Identify which cell holds the provided text, then report its [x, y] central coordinate. 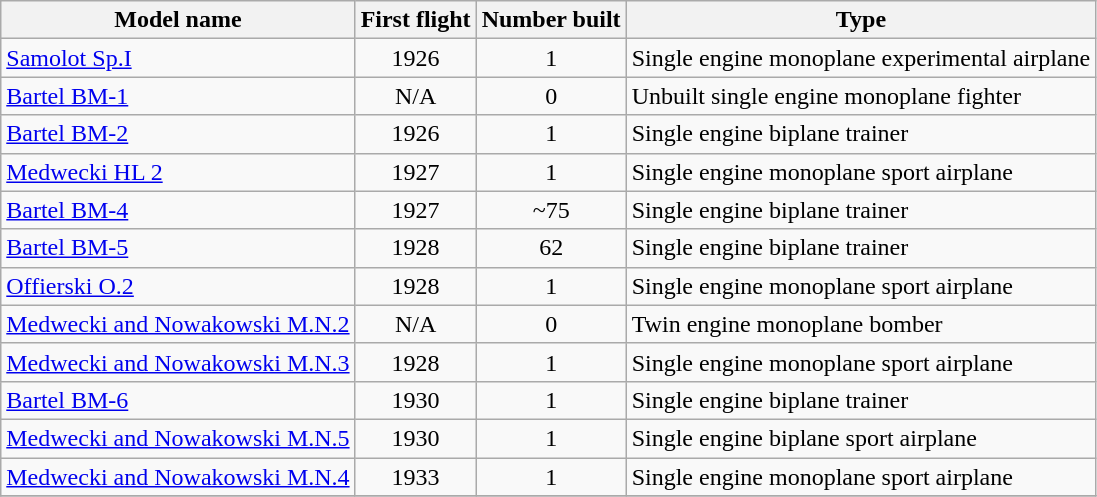
Bartel BM-1 [178, 96]
62 [551, 248]
Twin engine monoplane bomber [861, 324]
Medwecki and Nowakowski M.N.2 [178, 324]
Bartel BM-5 [178, 248]
Single engine monoplane experimental airplane [861, 58]
Bartel BM-2 [178, 134]
Single engine biplane sport airplane [861, 438]
Samolot Sp.I [178, 58]
First flight [416, 20]
Type [861, 20]
Offierski O.2 [178, 286]
Medwecki and Nowakowski M.N.4 [178, 477]
Unbuilt single engine monoplane fighter [861, 96]
Medwecki HL 2 [178, 172]
Number built [551, 20]
~75 [551, 210]
Model name [178, 20]
Bartel BM-4 [178, 210]
Bartel BM-6 [178, 400]
1933 [416, 477]
Medwecki and Nowakowski M.N.3 [178, 362]
Medwecki and Nowakowski M.N.5 [178, 438]
